Determine the (x, y) coordinate at the center of the cell enclosing the given text.  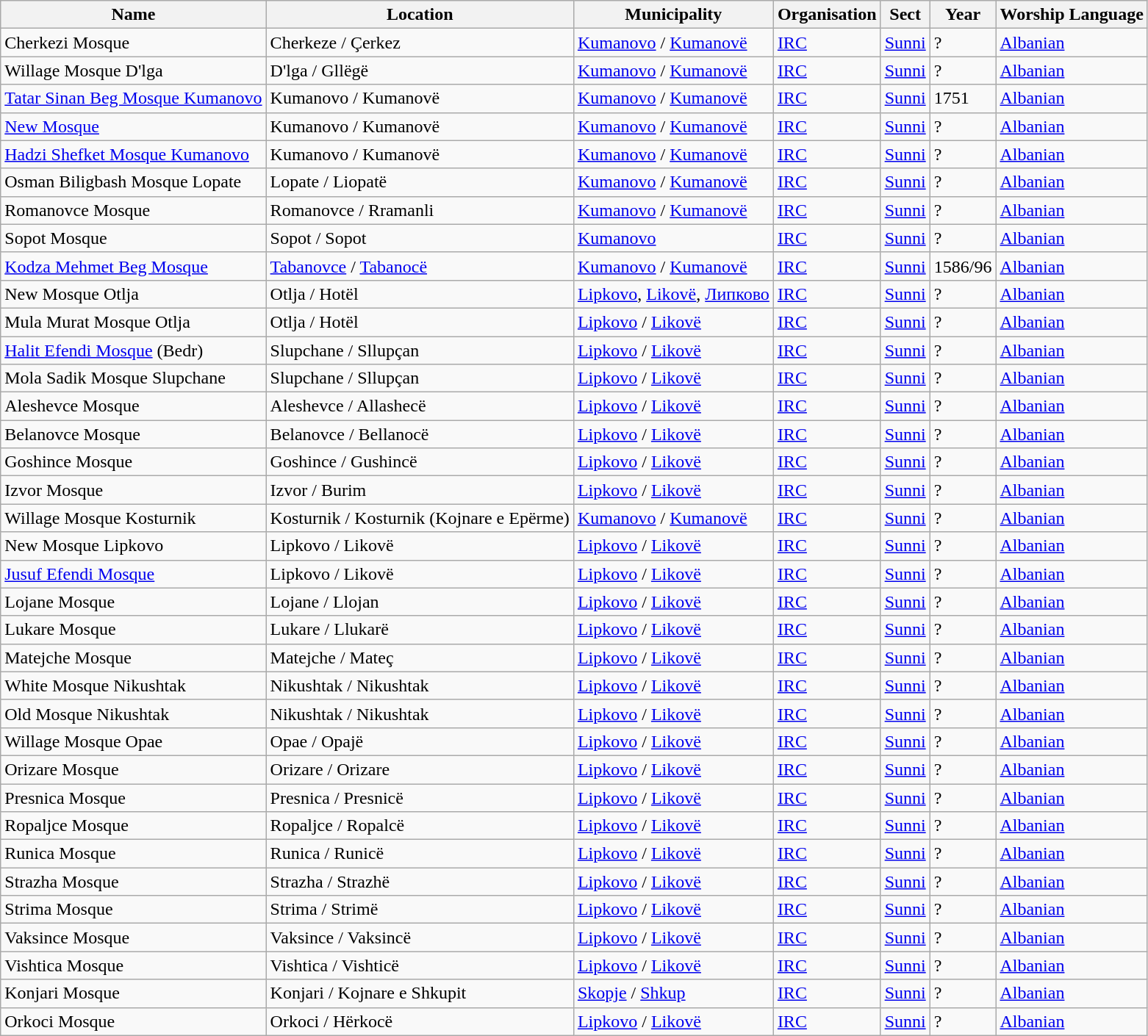
Strima / Strimë (420, 910)
Belanovce / Bellanocë (420, 434)
Orizare Mosque (134, 769)
Lojane / Llojan (420, 602)
Runica / Runicë (420, 854)
Sopot Mosque (134, 238)
Cherkeze / Çerkez (420, 43)
Name (134, 15)
Kumanovo (673, 238)
Willage Mosque Kosturnik (134, 518)
Willage Mosque D'lga (134, 71)
Ropaljce / Ropalcë (420, 826)
Runica Mosque (134, 854)
New Mosque (134, 126)
Konjari Mosque (134, 993)
New Mosque Lipkovo (134, 546)
Strazha Mosque (134, 882)
Goshince Mosque (134, 462)
Lipkovo, Likovë, Липково (673, 294)
Aleshevce / Allashecë (420, 406)
Hadzi Shefket Mosque Kumanovo (134, 154)
Matejche Mosque (134, 658)
Municipality (673, 15)
Tatar Sinan Beg Mosque Kumanovo (134, 98)
Konjari / Kojnare e Shkupit (420, 993)
Lojane Mosque (134, 602)
Skopje / Shkup (673, 993)
Romanovce Mosque (134, 210)
Belanovce Mosque (134, 434)
Aleshevce Mosque (134, 406)
Jusuf Efendi Mosque (134, 574)
Old Mosque Nikushtak (134, 713)
Strazha / Strazhë (420, 882)
1586/96 (963, 266)
Matejche / Mateç (420, 658)
Strima Mosque (134, 910)
Organisation (827, 15)
Orkoci / Hërkocë (420, 1021)
Izvor Mosque (134, 490)
Lopate / Liopatë (420, 182)
Worship Language (1072, 15)
Year (963, 15)
Cherkezi Mosque (134, 43)
Opae / Opajë (420, 741)
Location (420, 15)
Goshince / Gushincë (420, 462)
Kodza Mehmet Beg Mosque (134, 266)
Mola Sadik Mosque Slupchane (134, 378)
Orkoci Mosque (134, 1021)
Ropaljce Mosque (134, 826)
Orizare / Orizare (420, 769)
Vaksince / Vaksincë (420, 938)
Sect (905, 15)
Osman Biligbash Mosque Lopate (134, 182)
Sopot / Sopot (420, 238)
Halit Efendi Mosque (Bedr) (134, 350)
White Mosque Nikushtak (134, 686)
D'lga / Gllëgë (420, 71)
Vishtica / Vishticë (420, 965)
Izvor / Burim (420, 490)
Vishtica Mosque (134, 965)
Kosturnik / Kosturnik (Kojnare e Epërme) (420, 518)
New Mosque Otlja (134, 294)
Presnica Mosque (134, 797)
Willage Mosque Opae (134, 741)
Vaksince Mosque (134, 938)
Lukare / Llukarë (420, 630)
Tabanovce / Tabanocë (420, 266)
1751 (963, 98)
Lukare Mosque (134, 630)
Mula Murat Mosque Otlja (134, 322)
Romanovce / Rramanli (420, 210)
Presnica / Presnicë (420, 797)
